Provide the [x, y] coordinate of the cell's center where the given text is located.  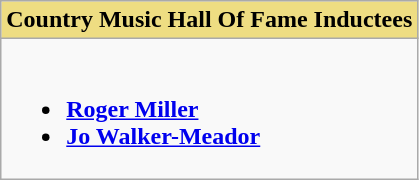
Country Music Hall Of Fame Inductees [210, 20]
Roger MillerJo Walker-Meador [210, 109]
